Determine the (X, Y) coordinate at the center of the cell enclosing the given text.  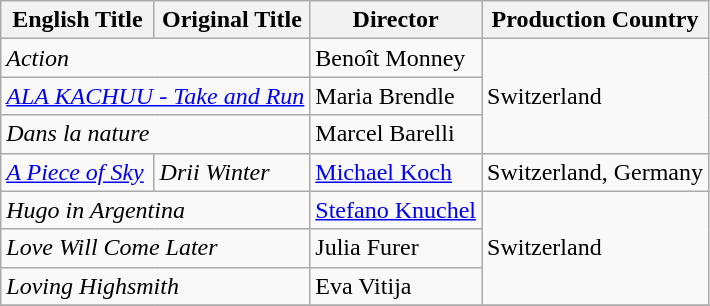
Maria Brendle (396, 96)
Loving Highsmith (156, 286)
Production Country (596, 20)
Drii Winter (232, 172)
Love Will Come Later (156, 248)
Julia Furer (396, 248)
Dans la nature (156, 134)
English Title (78, 20)
Benoît Monney (396, 58)
Switzerland, Germany (596, 172)
Action (156, 58)
ALA KACHUU - Take and Run (156, 96)
Eva Vitija (396, 286)
Director (396, 20)
Stefano Knuchel (396, 210)
Hugo in Argentina (156, 210)
Marcel Barelli (396, 134)
A Piece of Sky (78, 172)
Michael Koch (396, 172)
Original Title (232, 20)
